Capture the cell that displays the provided text and extract its (x, y) central coordinate. 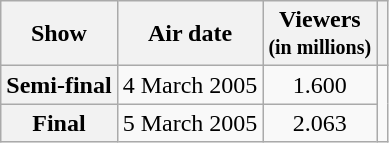
Viewers(in millions) (320, 34)
Show (59, 34)
1.600 (320, 85)
4 March 2005 (190, 85)
Final (59, 123)
Air date (190, 34)
Semi-final (59, 85)
5 March 2005 (190, 123)
2.063 (320, 123)
